Return the [x, y] coordinate for the center point of the cell that contains the specified text.  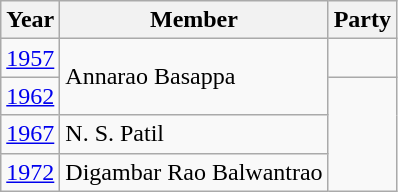
1967 [30, 134]
Year [30, 20]
N. S. Patil [194, 134]
1972 [30, 172]
Member [194, 20]
Party [362, 20]
Annarao Basappa [194, 77]
1962 [30, 96]
1957 [30, 58]
Digambar Rao Balwantrao [194, 172]
